Return the (x, y) coordinate for the center point of the cell that contains the specified text.  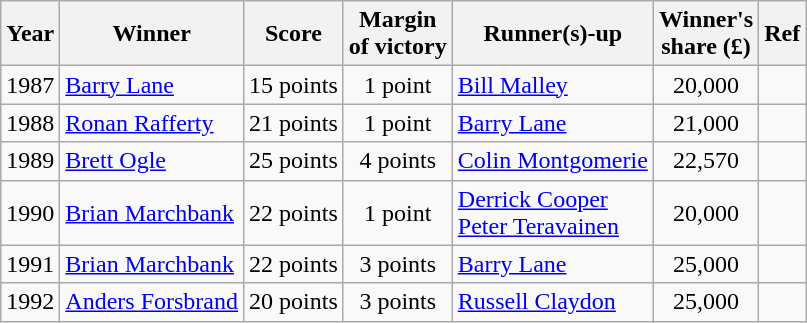
25 points (294, 161)
1989 (30, 161)
Ronan Rafferty (152, 123)
Winner (152, 34)
Bill Malley (552, 85)
4 points (398, 161)
Score (294, 34)
21,000 (706, 123)
Ref (782, 34)
1988 (30, 123)
Brett Ogle (152, 161)
22,570 (706, 161)
Anders Forsbrand (152, 302)
Derrick Cooper Peter Teravainen (552, 212)
20 points (294, 302)
Marginof victory (398, 34)
Winner'sshare (£) (706, 34)
Russell Claydon (552, 302)
1987 (30, 85)
15 points (294, 85)
Runner(s)-up (552, 34)
Colin Montgomerie (552, 161)
1990 (30, 212)
1991 (30, 264)
Year (30, 34)
1992 (30, 302)
21 points (294, 123)
